Capture the cell that displays the provided text and extract its [x, y] central coordinate. 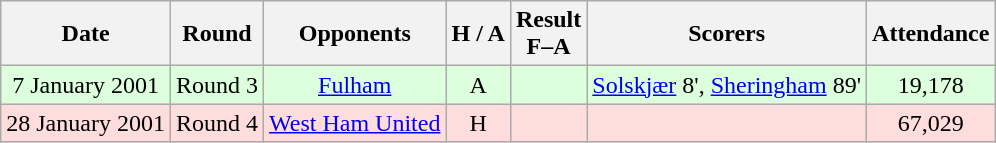
ResultF–A [548, 34]
Opponents [355, 34]
Solskjær 8', Sheringham 89' [727, 85]
67,029 [931, 123]
19,178 [931, 85]
Round 3 [216, 85]
7 January 2001 [86, 85]
Fulham [355, 85]
Round 4 [216, 123]
28 January 2001 [86, 123]
Date [86, 34]
A [478, 85]
H [478, 123]
Attendance [931, 34]
H / A [478, 34]
West Ham United [355, 123]
Round [216, 34]
Scorers [727, 34]
